Search for the cell housing the specified text and yield its [x, y] center coordinate. 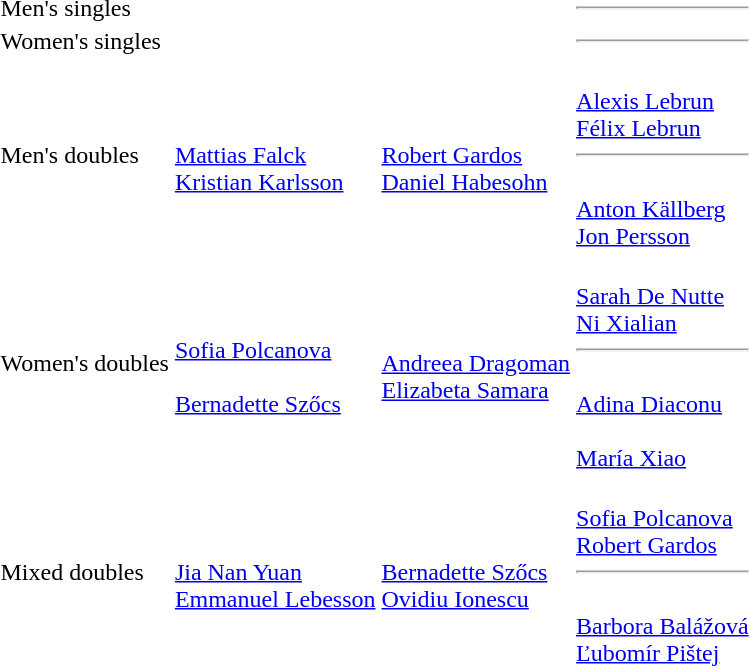
Robert GardosDaniel Habesohn [476, 155]
Andreea DragomanElizabeta Samara [476, 364]
Mattias FalckKristian Karlsson [275, 155]
Sofia PolcanovaBernadette Szőcs [275, 364]
